Output the [X, Y] coordinate of the center of the cell containing the given text.  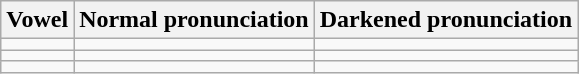
Darkened pronunciation [446, 20]
Vowel [38, 20]
Normal pronunciation [194, 20]
